Pinpoint the cell where the given text exists, returning its (X, Y) midpoint coordinate. 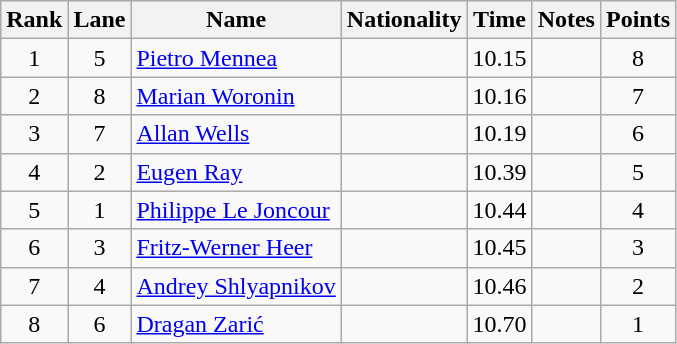
Fritz-Werner Heer (236, 248)
10.15 (500, 58)
Allan Wells (236, 134)
Lane (100, 20)
Pietro Mennea (236, 58)
Notes (566, 20)
Name (236, 20)
Philippe Le Joncour (236, 210)
Dragan Zarić (236, 324)
10.70 (500, 324)
10.46 (500, 286)
Eugen Ray (236, 172)
10.39 (500, 172)
10.45 (500, 248)
10.44 (500, 210)
Marian Woronin (236, 96)
Andrey Shlyapnikov (236, 286)
Nationality (404, 20)
Points (638, 20)
Rank (34, 20)
10.16 (500, 96)
Time (500, 20)
10.19 (500, 134)
